Return (X, Y) of the center of cell containing provided text 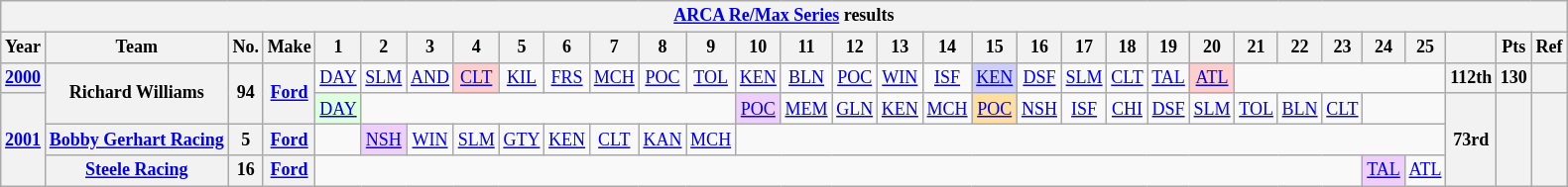
7 (614, 47)
3 (430, 47)
11 (806, 47)
Make (290, 47)
73rd (1472, 140)
Bobby Gerhart Racing (137, 139)
6 (567, 47)
24 (1384, 47)
AND (430, 77)
22 (1299, 47)
Pts (1514, 47)
2001 (24, 140)
Richard Williams (137, 93)
112th (1472, 77)
19 (1168, 47)
2000 (24, 77)
No. (246, 47)
9 (711, 47)
94 (246, 93)
MEM (806, 109)
CHI (1127, 109)
Team (137, 47)
1 (338, 47)
4 (476, 47)
KAN (663, 139)
21 (1256, 47)
23 (1343, 47)
13 (901, 47)
ARCA Re/Max Series results (784, 16)
8 (663, 47)
2 (384, 47)
10 (758, 47)
18 (1127, 47)
Steele Racing (137, 170)
17 (1084, 47)
14 (947, 47)
FRS (567, 77)
15 (995, 47)
130 (1514, 77)
GTY (522, 139)
KIL (522, 77)
25 (1425, 47)
Ref (1549, 47)
12 (855, 47)
GLN (855, 109)
20 (1212, 47)
Year (24, 47)
